Determine the (x, y) coordinate at the center of the cell enclosing the given text.  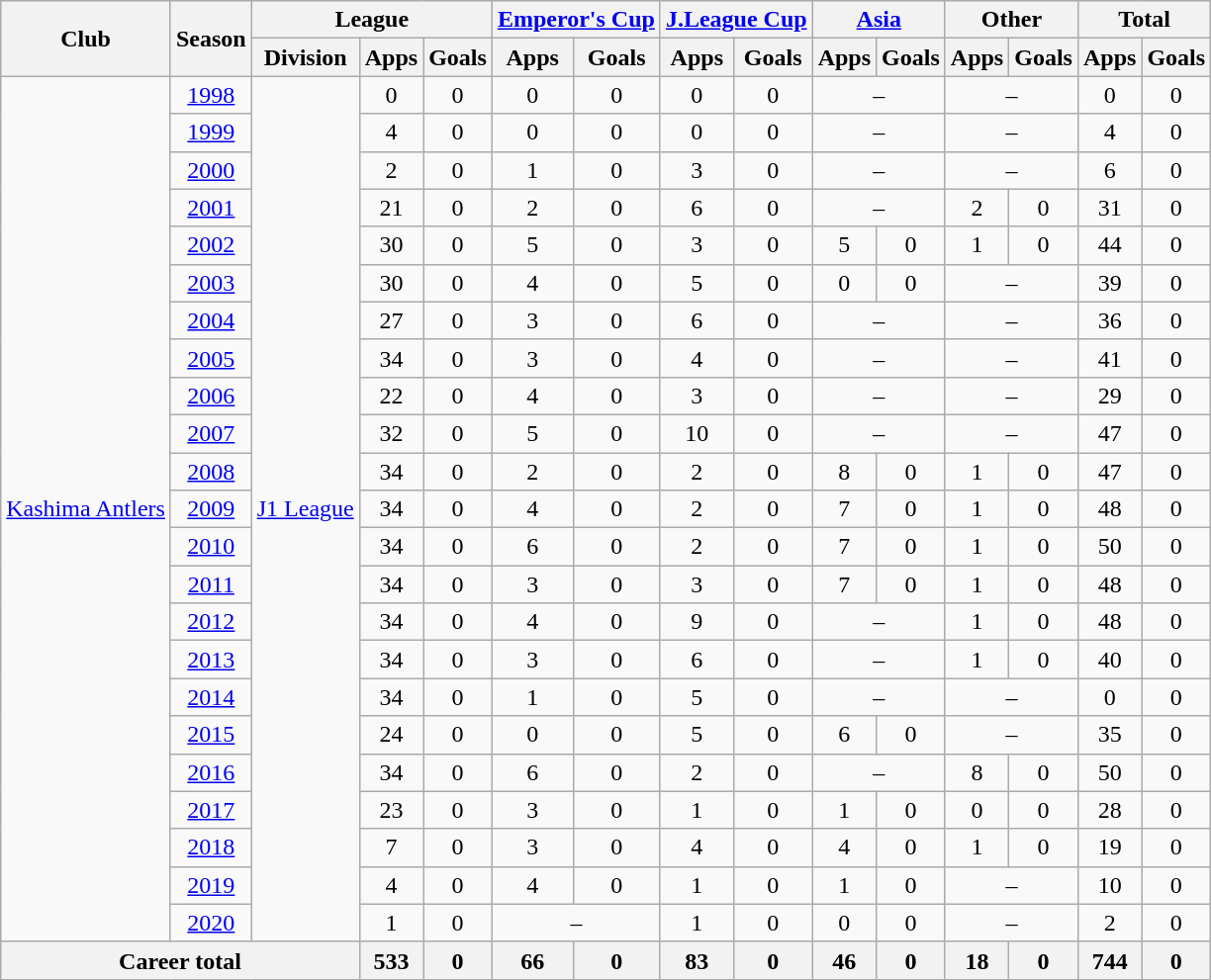
Division (305, 57)
Season (211, 39)
31 (1109, 208)
2014 (211, 697)
2000 (211, 170)
40 (1109, 660)
44 (1109, 245)
41 (1109, 358)
46 (844, 960)
League (372, 20)
533 (391, 960)
22 (391, 396)
66 (532, 960)
2020 (211, 923)
Club (86, 39)
39 (1109, 283)
2013 (211, 660)
Total (1144, 20)
29 (1109, 396)
Other (1011, 20)
2010 (211, 547)
9 (697, 622)
2001 (211, 208)
Career total (180, 960)
Asia (879, 20)
Kashima Antlers (86, 508)
2019 (211, 885)
2012 (211, 622)
32 (391, 433)
1998 (211, 95)
2018 (211, 847)
27 (391, 320)
2008 (211, 472)
2009 (211, 509)
Emperor's Cup (576, 20)
2005 (211, 358)
2002 (211, 245)
2015 (211, 735)
83 (697, 960)
J1 League (305, 508)
19 (1109, 847)
24 (391, 735)
744 (1109, 960)
23 (391, 810)
36 (1109, 320)
2016 (211, 772)
2017 (211, 810)
35 (1109, 735)
2004 (211, 320)
2003 (211, 283)
1999 (211, 133)
2011 (211, 584)
21 (391, 208)
18 (977, 960)
2007 (211, 433)
J.League Cup (736, 20)
28 (1109, 810)
2006 (211, 396)
